Detect which cell encompasses the target text, then output its (x, y) center coordinate. 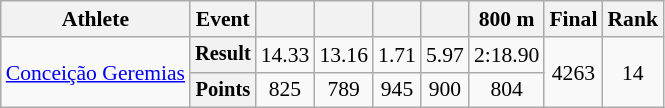
Final (573, 19)
Event (223, 19)
14.33 (286, 55)
789 (344, 90)
2:18.90 (506, 55)
Points (223, 90)
13.16 (344, 55)
Rank (632, 19)
Conceição Geremias (96, 72)
900 (445, 90)
4263 (573, 72)
804 (506, 90)
Athlete (96, 19)
Result (223, 55)
825 (286, 90)
800 m (506, 19)
1.71 (397, 55)
945 (397, 90)
14 (632, 72)
5.97 (445, 55)
